Locate the cell with the specified text and output its [X, Y] center coordinate. 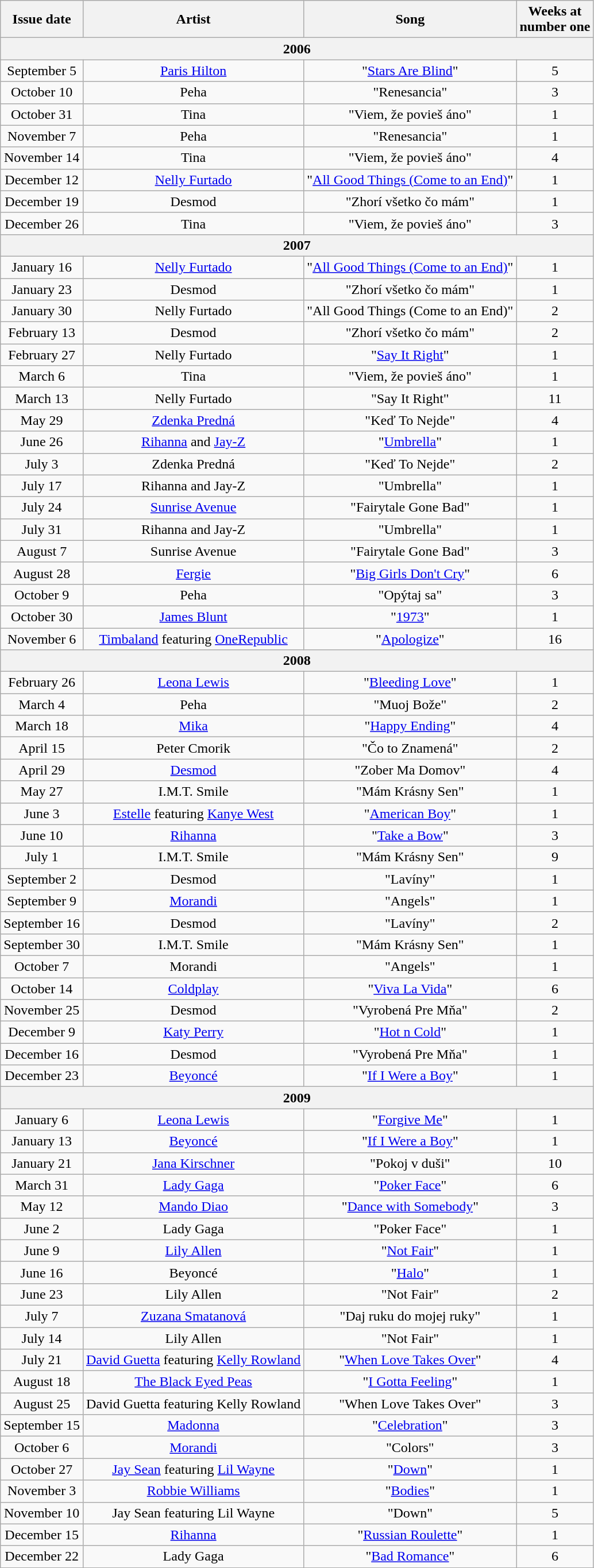
Estelle featuring Kanye West [193, 814]
2007 [297, 245]
Fergie [193, 573]
"Halo" [410, 1272]
"Celebration" [410, 1426]
March 31 [42, 1185]
Artist [193, 20]
10 [555, 1163]
"Big Girls Don't Cry" [410, 573]
2008 [297, 661]
"Forgive Me" [410, 1120]
"Opýtaj sa" [410, 595]
December 19 [42, 202]
Weeks atnumber one [555, 20]
"Bodies" [410, 1491]
June 16 [42, 1272]
January 21 [42, 1163]
September 16 [42, 923]
October 27 [42, 1469]
October 14 [42, 988]
December 9 [42, 1032]
March 4 [42, 704]
Coldplay [193, 988]
July 7 [42, 1316]
December 16 [42, 1054]
Mika [193, 726]
October 7 [42, 966]
June 2 [42, 1229]
Song [410, 20]
January 6 [42, 1120]
June 3 [42, 814]
November 6 [42, 639]
November 25 [42, 1011]
November 14 [42, 158]
January 23 [42, 289]
Issue date [42, 20]
November 3 [42, 1491]
"American Boy" [410, 814]
June 9 [42, 1250]
February 13 [42, 333]
"Stars Are Blind" [410, 71]
"Happy Ending" [410, 726]
September 15 [42, 1426]
"Apologize" [410, 639]
"Hot n Cold" [410, 1032]
"Viva La Vida" [410, 988]
"Dance with Somebody" [410, 1207]
"Bad Romance" [410, 1557]
"Pokoj v duši" [410, 1163]
July 17 [42, 486]
September 2 [42, 879]
May 29 [42, 420]
December 12 [42, 180]
Paris Hilton [193, 71]
October 6 [42, 1447]
"Zober Ma Domov" [410, 770]
16 [555, 639]
October 10 [42, 92]
"Daj ruku do mojej ruky" [410, 1316]
December 22 [42, 1557]
January 30 [42, 311]
April 15 [42, 748]
"I Gotta Feeling" [410, 1382]
Peter Cmorik [193, 748]
9 [555, 857]
June 23 [42, 1294]
July 14 [42, 1338]
August 28 [42, 573]
11 [555, 398]
May 27 [42, 792]
"Muoj Bože" [410, 704]
"Čo to Znamená" [410, 748]
"Bleeding Love" [410, 683]
June 26 [42, 442]
September 5 [42, 71]
December 26 [42, 223]
May 12 [42, 1207]
Timbaland featuring OneRepublic [193, 639]
July 21 [42, 1360]
July 1 [42, 857]
October 30 [42, 617]
July 31 [42, 529]
January 16 [42, 267]
December 15 [42, 1535]
Katy Perry [193, 1032]
February 26 [42, 683]
"Colors" [410, 1447]
December 23 [42, 1076]
March 13 [42, 398]
September 9 [42, 901]
March 18 [42, 726]
July 24 [42, 508]
November 7 [42, 136]
2009 [297, 1098]
August 25 [42, 1404]
November 10 [42, 1513]
Zuzana Smatanová [193, 1316]
February 27 [42, 355]
Jana Kirschner [193, 1163]
January 13 [42, 1141]
April 29 [42, 770]
July 3 [42, 464]
"Russian Roulette" [410, 1535]
Mando Diao [193, 1207]
Madonna [193, 1426]
James Blunt [193, 617]
June 10 [42, 835]
August 7 [42, 551]
October 31 [42, 114]
October 9 [42, 595]
March 6 [42, 377]
2006 [297, 49]
Robbie Williams [193, 1491]
August 18 [42, 1382]
The Black Eyed Peas [193, 1382]
"1973" [410, 617]
"Take a Bow" [410, 835]
September 30 [42, 944]
